Output the [x, y] coordinate of the center of the cell containing the given text.  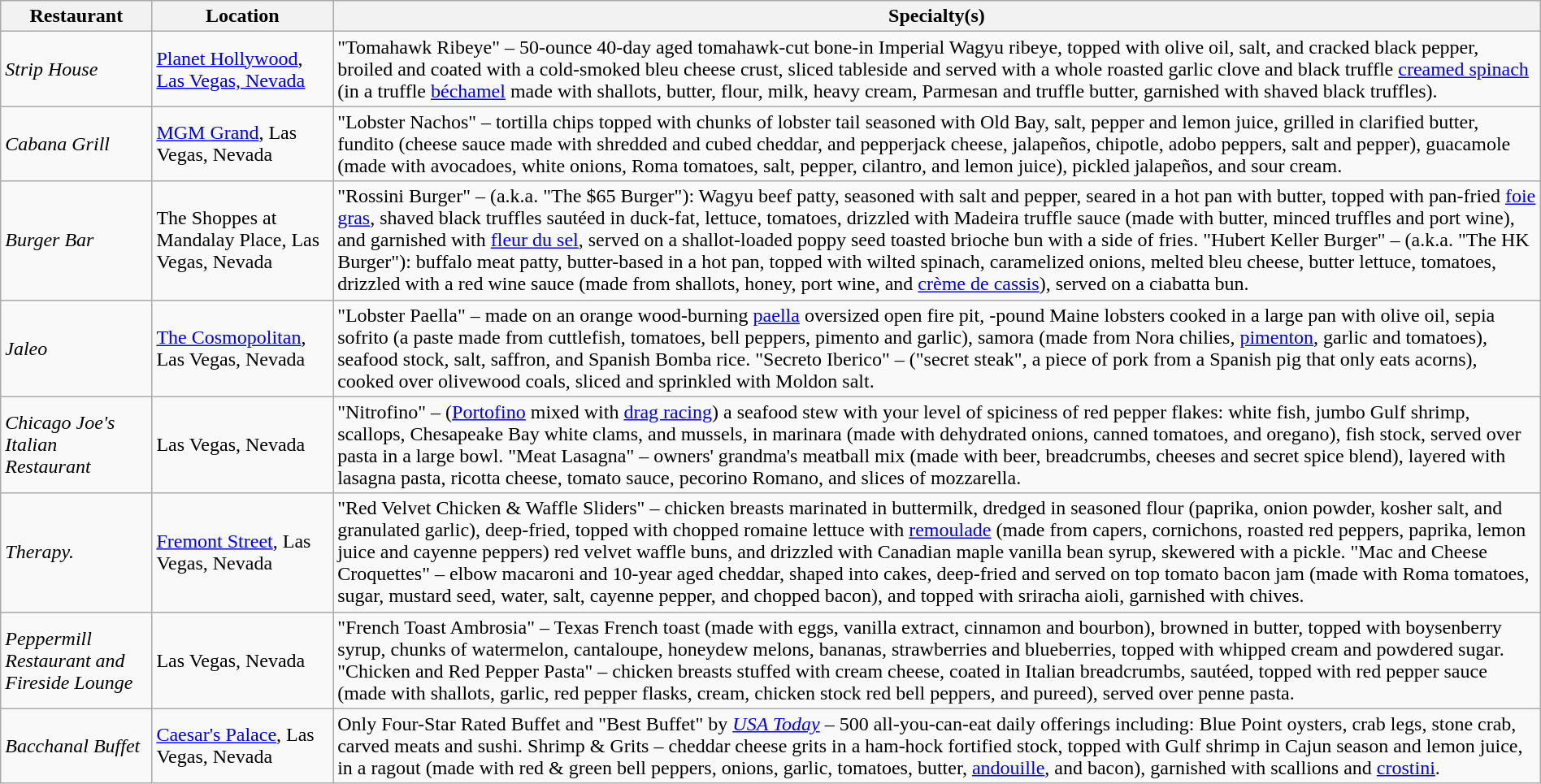
Restaurant [76, 16]
Cabana Grill [76, 144]
MGM Grand, Las Vegas, Nevada [242, 144]
Fremont Street, Las Vegas, Nevada [242, 552]
The Cosmopolitan, Las Vegas, Nevada [242, 348]
Caesar's Palace, Las Vegas, Nevada [242, 746]
Planet Hollywood, Las Vegas, Nevada [242, 69]
Strip House [76, 69]
Burger Bar [76, 240]
Jaleo [76, 348]
Therapy. [76, 552]
Location [242, 16]
Peppermill Restaurant and Fireside Lounge [76, 660]
Specialty(s) [937, 16]
Chicago Joe's Italian Restaurant [76, 445]
Bacchanal Buffet [76, 746]
The Shoppes at Mandalay Place, Las Vegas, Nevada [242, 240]
